Output the (x, y) coordinate of the center of the cell containing the given text.  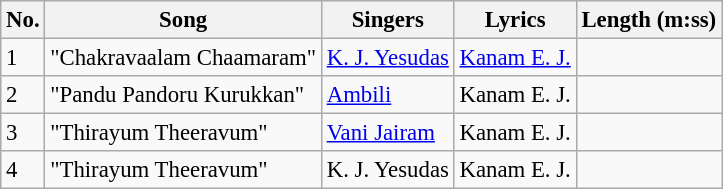
3 (23, 133)
Ambili (388, 95)
Lyrics (515, 20)
"Pandu Pandoru Kurukkan" (184, 95)
2 (23, 95)
Length (m:ss) (648, 20)
Singers (388, 20)
No. (23, 20)
1 (23, 58)
4 (23, 170)
Vani Jairam (388, 133)
"Chakravaalam Chaamaram" (184, 58)
Song (184, 20)
